Provide the (X, Y) coordinate of the cell's center where the given text is located.  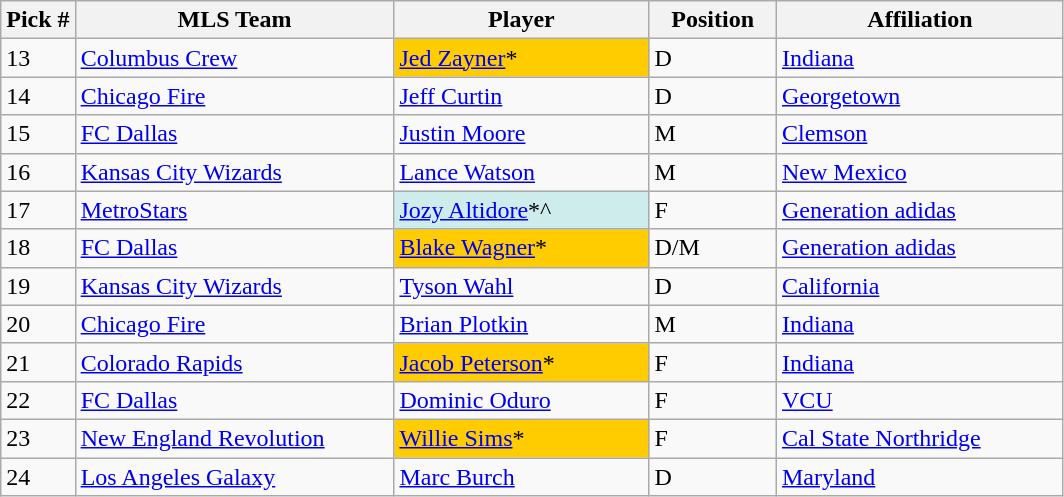
Columbus Crew (234, 58)
22 (38, 400)
Affiliation (920, 20)
New England Revolution (234, 438)
20 (38, 324)
14 (38, 96)
13 (38, 58)
Lance Watson (522, 172)
19 (38, 286)
23 (38, 438)
Blake Wagner* (522, 248)
Brian Plotkin (522, 324)
24 (38, 477)
Colorado Rapids (234, 362)
New Mexico (920, 172)
Clemson (920, 134)
Maryland (920, 477)
Justin Moore (522, 134)
VCU (920, 400)
Position (713, 20)
Player (522, 20)
MLS Team (234, 20)
Jozy Altidore*^ (522, 210)
Jeff Curtin (522, 96)
Dominic Oduro (522, 400)
Jacob Peterson* (522, 362)
18 (38, 248)
California (920, 286)
17 (38, 210)
Los Angeles Galaxy (234, 477)
Pick # (38, 20)
Cal State Northridge (920, 438)
21 (38, 362)
16 (38, 172)
15 (38, 134)
Marc Burch (522, 477)
Georgetown (920, 96)
Willie Sims* (522, 438)
Jed Zayner* (522, 58)
Tyson Wahl (522, 286)
D/M (713, 248)
MetroStars (234, 210)
